Locate the cell with the specified text and output its [X, Y] center coordinate. 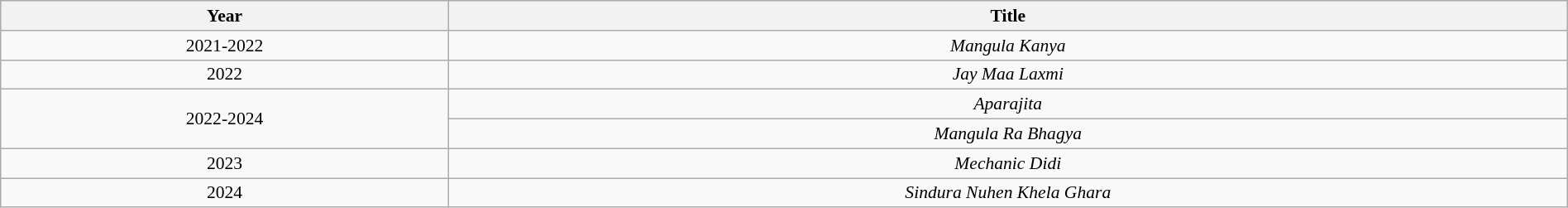
Mechanic Didi [1007, 163]
2024 [225, 193]
Mangula Kanya [1007, 46]
2022 [225, 75]
Jay Maa Laxmi [1007, 75]
Aparajita [1007, 104]
Mangula Ra Bhagya [1007, 134]
2023 [225, 163]
Title [1007, 16]
Sindura Nuhen Khela Ghara [1007, 193]
2022-2024 [225, 119]
Year [225, 16]
2021-2022 [225, 46]
